Identify which cell holds the provided text, then report its (X, Y) central coordinate. 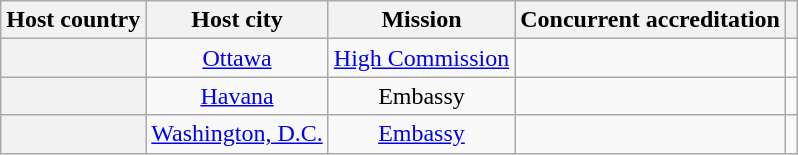
Ottawa (237, 58)
Host city (237, 20)
Havana (237, 96)
High Commission (421, 58)
Mission (421, 20)
Concurrent accreditation (650, 20)
Host country (74, 20)
Washington, D.C. (237, 134)
